Search for the cell housing the specified text and yield its [x, y] center coordinate. 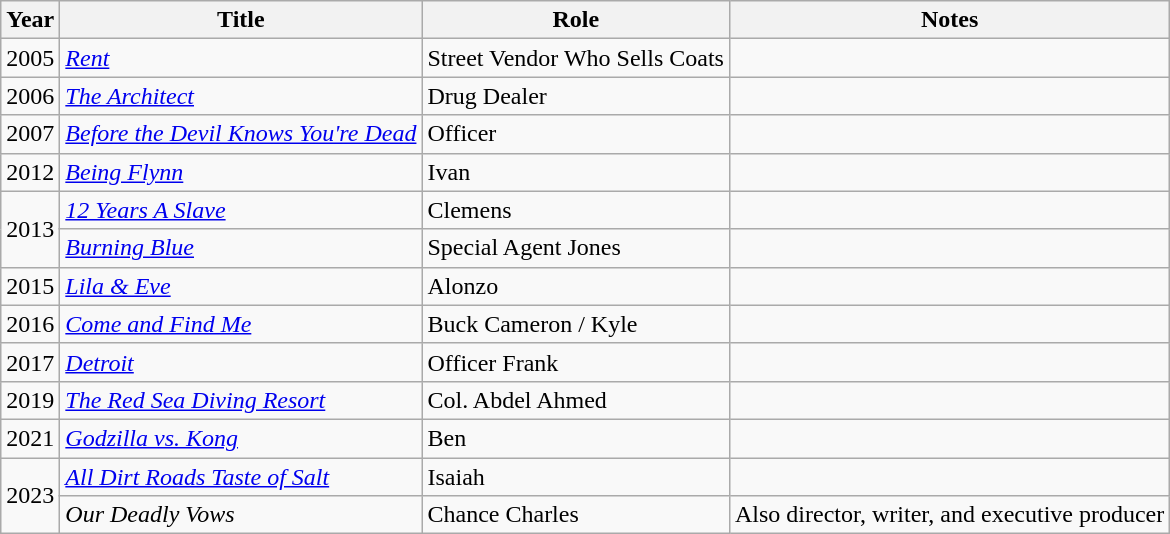
2017 [30, 362]
Godzilla vs. Kong [241, 438]
2012 [30, 172]
Officer Frank [576, 362]
2007 [30, 134]
Isaiah [576, 477]
Street Vendor Who Sells Coats [576, 58]
All Dirt Roads Taste of Salt [241, 477]
Ivan [576, 172]
Year [30, 20]
2015 [30, 286]
2016 [30, 324]
Come and Find Me [241, 324]
Alonzo [576, 286]
2005 [30, 58]
Col. Abdel Ahmed [576, 400]
Our Deadly Vows [241, 515]
2021 [30, 438]
Lila & Eve [241, 286]
2013 [30, 229]
2019 [30, 400]
Officer [576, 134]
Before the Devil Knows You're Dead [241, 134]
Detroit [241, 362]
The Architect [241, 96]
Buck Cameron / Kyle [576, 324]
The Red Sea Diving Resort [241, 400]
2006 [30, 96]
Burning Blue [241, 248]
Role [576, 20]
12 Years A Slave [241, 210]
Being Flynn [241, 172]
Title [241, 20]
Special Agent Jones [576, 248]
Also director, writer, and executive producer [949, 515]
Notes [949, 20]
Rent [241, 58]
Chance Charles [576, 515]
Ben [576, 438]
2023 [30, 496]
Drug Dealer [576, 96]
Clemens [576, 210]
